Output the [x, y] coordinate of the center of the cell containing the given text.  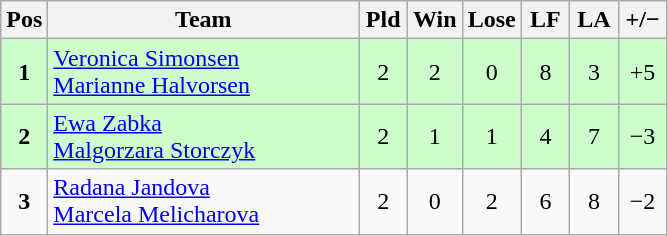
Team [204, 20]
Radana Jandova Marcela Melicharova [204, 202]
−3 [642, 136]
6 [546, 202]
7 [594, 136]
+5 [642, 72]
LF [546, 20]
Pld [384, 20]
4 [546, 136]
Pos [24, 20]
Win [434, 20]
LA [594, 20]
+/− [642, 20]
Lose [492, 20]
Veronica Simonsen Marianne Halvorsen [204, 72]
−2 [642, 202]
Ewa Zabka Malgorzara Storczyk [204, 136]
